Return (x, y) of the center of cell containing provided text 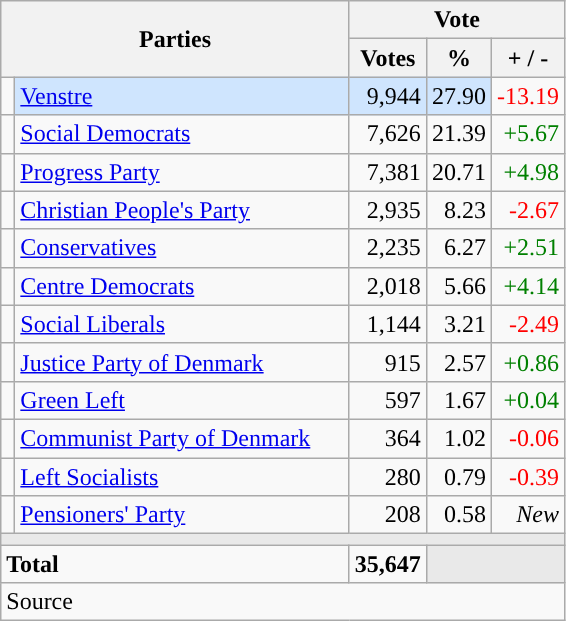
3.21 (458, 324)
9,944 (388, 96)
+5.67 (528, 134)
Source (283, 602)
New (528, 515)
208 (388, 515)
+2.51 (528, 248)
21.39 (458, 134)
Green Left (182, 400)
-2.49 (528, 324)
915 (388, 362)
Communist Party of Denmark (182, 438)
Parties (176, 39)
1.67 (458, 400)
0.58 (458, 515)
Vote (456, 20)
Venstre (182, 96)
6.27 (458, 248)
-2.67 (528, 210)
+4.98 (528, 172)
7,626 (388, 134)
Centre Democrats (182, 286)
5.66 (458, 286)
0.79 (458, 477)
35,647 (388, 564)
Left Socialists (182, 477)
2,235 (388, 248)
20.71 (458, 172)
7,381 (388, 172)
27.90 (458, 96)
% (458, 58)
2,935 (388, 210)
280 (388, 477)
-0.06 (528, 438)
Pensioners' Party (182, 515)
Conservatives (182, 248)
Social Liberals (182, 324)
1,144 (388, 324)
-0.39 (528, 477)
Votes (388, 58)
2,018 (388, 286)
+ / - (528, 58)
2.57 (458, 362)
597 (388, 400)
Christian People's Party (182, 210)
8.23 (458, 210)
Total (176, 564)
+0.04 (528, 400)
364 (388, 438)
-13.19 (528, 96)
Justice Party of Denmark (182, 362)
+0.86 (528, 362)
1.02 (458, 438)
Social Democrats (182, 134)
Progress Party (182, 172)
+4.14 (528, 286)
